Detect which cell encompasses the target text, then output its (x, y) center coordinate. 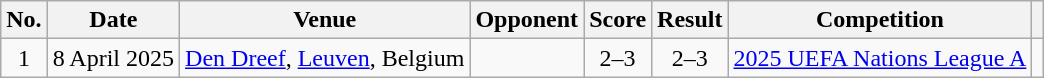
Den Dreef, Leuven, Belgium (325, 58)
Venue (325, 20)
No. (24, 20)
2025 UEFA Nations League A (880, 58)
Result (690, 20)
Opponent (527, 20)
1 (24, 58)
Score (618, 20)
Competition (880, 20)
Date (113, 20)
8 April 2025 (113, 58)
